Detect which cell encompasses the target text, then output its [x, y] center coordinate. 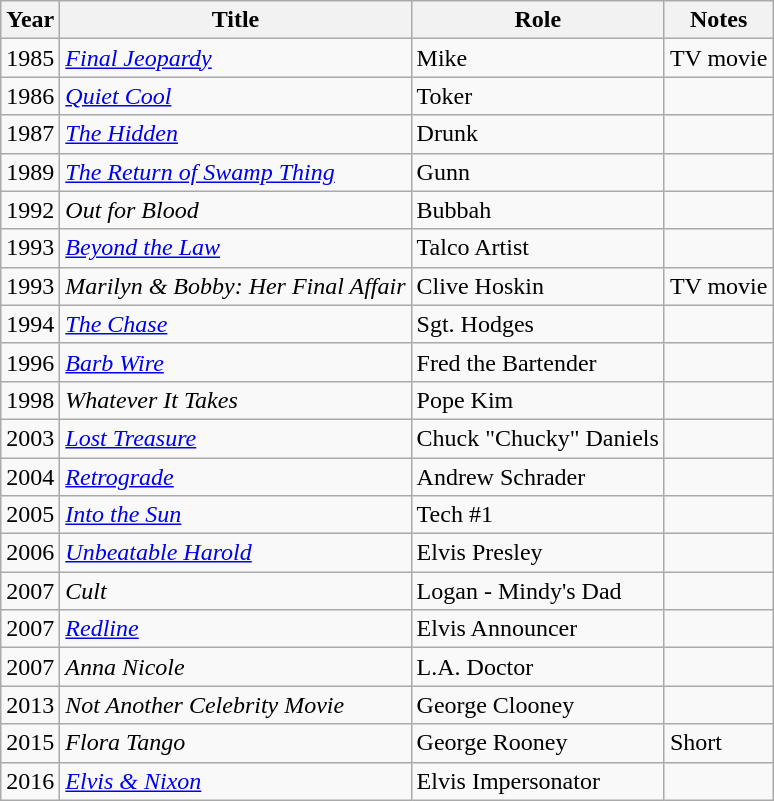
Andrew Schrader [538, 477]
Pope Kim [538, 400]
Logan - Mindy's Dad [538, 591]
2003 [30, 438]
Chuck "Chucky" Daniels [538, 438]
Gunn [538, 172]
2016 [30, 781]
Toker [538, 96]
1989 [30, 172]
Elvis Announcer [538, 629]
Year [30, 20]
Anna Nicole [236, 667]
Drunk [538, 134]
1992 [30, 210]
1996 [30, 362]
Not Another Celebrity Movie [236, 705]
The Return of Swamp Thing [236, 172]
Lost Treasure [236, 438]
Sgt. Hodges [538, 324]
Cult [236, 591]
Quiet Cool [236, 96]
Flora Tango [236, 743]
1985 [30, 58]
Whatever It Takes [236, 400]
Elvis Presley [538, 553]
1994 [30, 324]
Beyond the Law [236, 248]
2006 [30, 553]
Retrograde [236, 477]
Marilyn & Bobby: Her Final Affair [236, 286]
Barb Wire [236, 362]
Redline [236, 629]
1998 [30, 400]
George Clooney [538, 705]
2004 [30, 477]
Final Jeopardy [236, 58]
Tech #1 [538, 515]
George Rooney [538, 743]
Out for Blood [236, 210]
2005 [30, 515]
Bubbah [538, 210]
2015 [30, 743]
2013 [30, 705]
Role [538, 20]
Title [236, 20]
1987 [30, 134]
Short [718, 743]
Notes [718, 20]
Into the Sun [236, 515]
The Hidden [236, 134]
1986 [30, 96]
L.A. Doctor [538, 667]
The Chase [236, 324]
Elvis Impersonator [538, 781]
Elvis & Nixon [236, 781]
Talco Artist [538, 248]
Fred the Bartender [538, 362]
Clive Hoskin [538, 286]
Unbeatable Harold [236, 553]
Mike [538, 58]
